Detect which cell encompasses the target text, then output its [x, y] center coordinate. 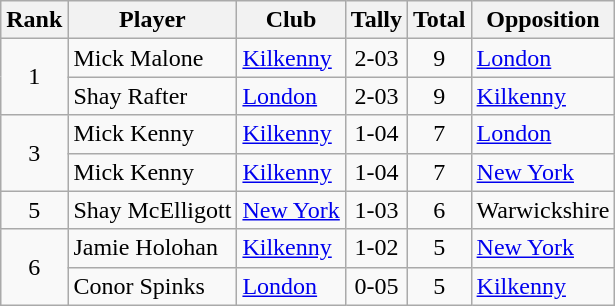
Shay McElligott [152, 210]
Mick Malone [152, 58]
Shay Rafter [152, 96]
Warwickshire [543, 210]
1-02 [376, 248]
1 [34, 77]
Club [291, 20]
Opposition [543, 20]
Tally [376, 20]
Total [440, 20]
1-03 [376, 210]
3 [34, 153]
Conor Spinks [152, 286]
Rank [34, 20]
Jamie Holohan [152, 248]
Player [152, 20]
0-05 [376, 286]
